Pinpoint the cell where the given text exists, returning its [x, y] midpoint coordinate. 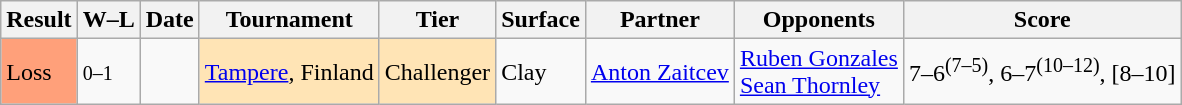
Tournament [289, 20]
Tampere, Finland [289, 72]
W–L [108, 20]
Challenger [437, 72]
Clay [541, 72]
Date [170, 20]
7–6(7–5), 6–7(10–12), [8–10] [1042, 72]
Result [39, 20]
0–1 [108, 72]
Ruben Gonzales Sean Thornley [818, 72]
Opponents [818, 20]
Tier [437, 20]
Score [1042, 20]
Loss [39, 72]
Surface [541, 20]
Partner [660, 20]
Anton Zaitcev [660, 72]
